Return the (X, Y) coordinate for the center point of the cell that contains the specified text.  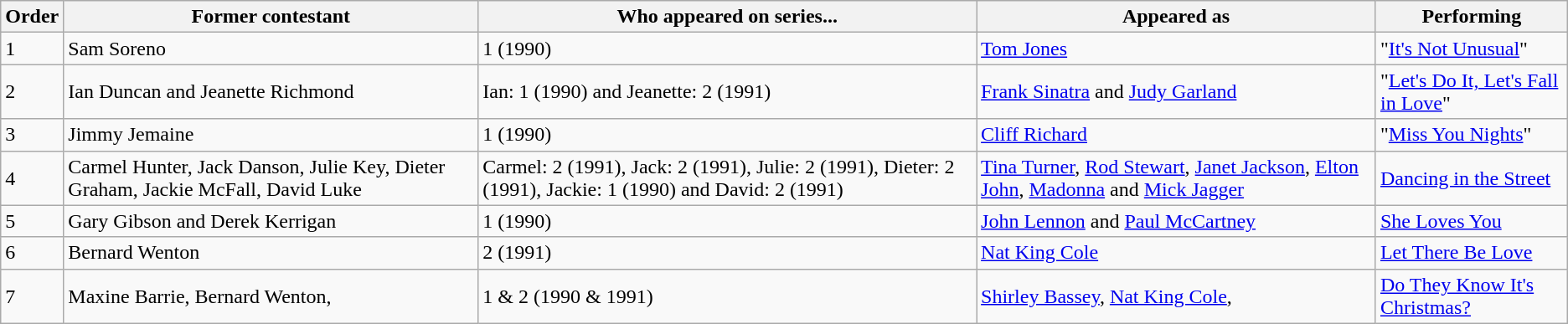
5 (32, 221)
Gary Gibson and Derek Kerrigan (271, 221)
Ian Duncan and Jeanette Richmond (271, 92)
7 (32, 296)
Nat King Cole (1176, 253)
Carmel Hunter, Jack Danson, Julie Key, Dieter Graham, Jackie McFall, David Luke (271, 177)
3 (32, 135)
Who appeared on series... (727, 17)
Jimmy Jemaine (271, 135)
1 (32, 49)
6 (32, 253)
She Loves You (1471, 221)
Order (32, 17)
Performing (1471, 17)
"It's Not Unusual" (1471, 49)
Shirley Bassey, Nat King Cole, (1176, 296)
Carmel: 2 (1991), Jack: 2 (1991), Julie: 2 (1991), Dieter: 2 (1991), Jackie: 1 (1990) and David: 2 (1991) (727, 177)
Bernard Wenton (271, 253)
Ian: 1 (1990) and Jeanette: 2 (1991) (727, 92)
Frank Sinatra and Judy Garland (1176, 92)
Let There Be Love (1471, 253)
Tina Turner, Rod Stewart, Janet Jackson, Elton John, Madonna and Mick Jagger (1176, 177)
Cliff Richard (1176, 135)
Appeared as (1176, 17)
John Lennon and Paul McCartney (1176, 221)
Dancing in the Street (1471, 177)
Tom Jones (1176, 49)
2 (1991) (727, 253)
"Miss You Nights" (1471, 135)
Sam Soreno (271, 49)
"Let's Do It, Let's Fall in Love" (1471, 92)
2 (32, 92)
Maxine Barrie, Bernard Wenton, (271, 296)
Former contestant (271, 17)
Do They Know It's Christmas? (1471, 296)
4 (32, 177)
1 & 2 (1990 & 1991) (727, 296)
